Pinpoint the cell where the given text exists, returning its (X, Y) midpoint coordinate. 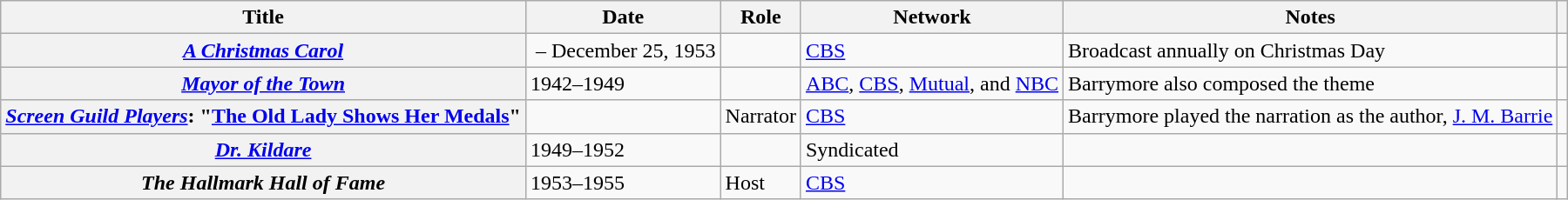
The Hallmark Hall of Fame (263, 183)
Broadcast annually on Christmas Day (1310, 50)
1949–1952 (623, 150)
Mayor of the Town (263, 83)
Date (623, 17)
Title (263, 17)
Role (760, 17)
Screen Guild Players: "The Old Lady Shows Her Medals" (263, 117)
Notes (1310, 17)
Barrymore played the narration as the author, J. M. Barrie (1310, 117)
– December 25, 1953 (623, 50)
1942–1949 (623, 83)
Narrator (760, 117)
Network (932, 17)
A Christmas Carol (263, 50)
Host (760, 183)
Dr. Kildare (263, 150)
Barrymore also composed the theme (1310, 83)
ABC, CBS, Mutual, and NBC (932, 83)
Syndicated (932, 150)
1953–1955 (623, 183)
